Output the (X, Y) coordinate of the center of the cell containing the given text.  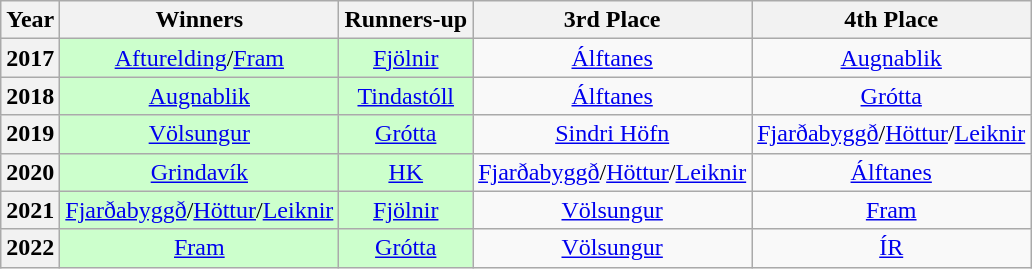
2021 (30, 210)
2020 (30, 172)
Runners-up (406, 20)
2018 (30, 96)
3rd Place (612, 20)
Tindastóll (406, 96)
HK (406, 172)
2017 (30, 58)
Winners (200, 20)
2022 (30, 248)
Sindri Höfn (612, 134)
4th Place (892, 20)
2019 (30, 134)
ÍR (892, 248)
Afturelding/Fram (200, 58)
Grindavík (200, 172)
Year (30, 20)
